Scan for the cell matching the given text and deliver its [X, Y] coordinate at center. 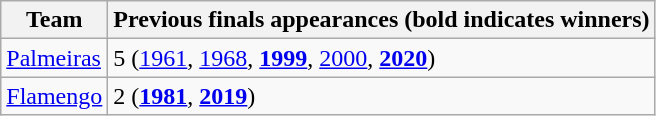
5 (1961, 1968, 1999, 2000, 2020) [382, 58]
Palmeiras [54, 58]
Previous finals appearances (bold indicates winners) [382, 20]
Flamengo [54, 96]
Team [54, 20]
2 (1981, 2019) [382, 96]
